Output the [x, y] coordinate of the center of the cell containing the given text.  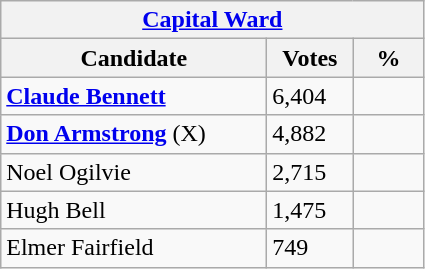
2,715 [310, 172]
Candidate [134, 58]
1,475 [310, 210]
Claude Bennett [134, 96]
Votes [310, 58]
Noel Ogilvie [134, 172]
Don Armstrong (X) [134, 134]
749 [310, 248]
Elmer Fairfield [134, 248]
% [388, 58]
4,882 [310, 134]
Hugh Bell [134, 210]
Capital Ward [212, 20]
6,404 [310, 96]
